From the cell containing the given text, extract its center point as (x, y) coordinate. 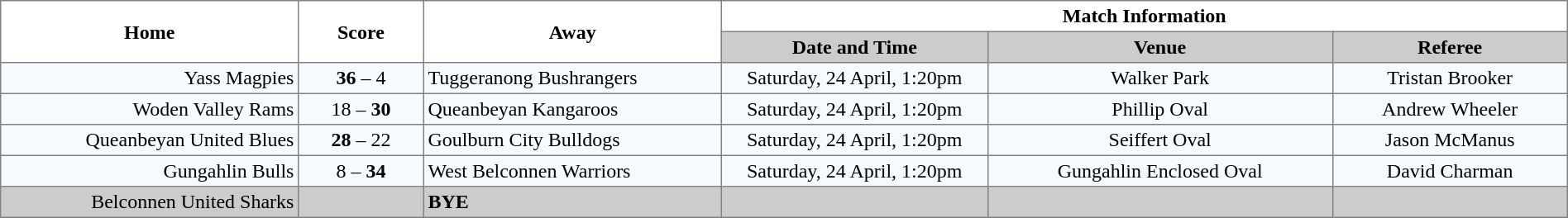
36 – 4 (361, 78)
Queanbeyan United Blues (150, 140)
Venue (1159, 47)
Walker Park (1159, 78)
Jason McManus (1450, 140)
8 – 34 (361, 171)
18 – 30 (361, 109)
Home (150, 31)
Referee (1450, 47)
Woden Valley Rams (150, 109)
Goulburn City Bulldogs (572, 140)
Seiffert Oval (1159, 140)
Gungahlin Bulls (150, 171)
BYE (572, 202)
Yass Magpies (150, 78)
David Charman (1450, 171)
West Belconnen Warriors (572, 171)
28 – 22 (361, 140)
Tristan Brooker (1450, 78)
Belconnen United Sharks (150, 202)
Away (572, 31)
Andrew Wheeler (1450, 109)
Gungahlin Enclosed Oval (1159, 171)
Tuggeranong Bushrangers (572, 78)
Date and Time (854, 47)
Match Information (1145, 17)
Queanbeyan Kangaroos (572, 109)
Phillip Oval (1159, 109)
Score (361, 31)
